Identify which cell holds the provided text, then report its (X, Y) central coordinate. 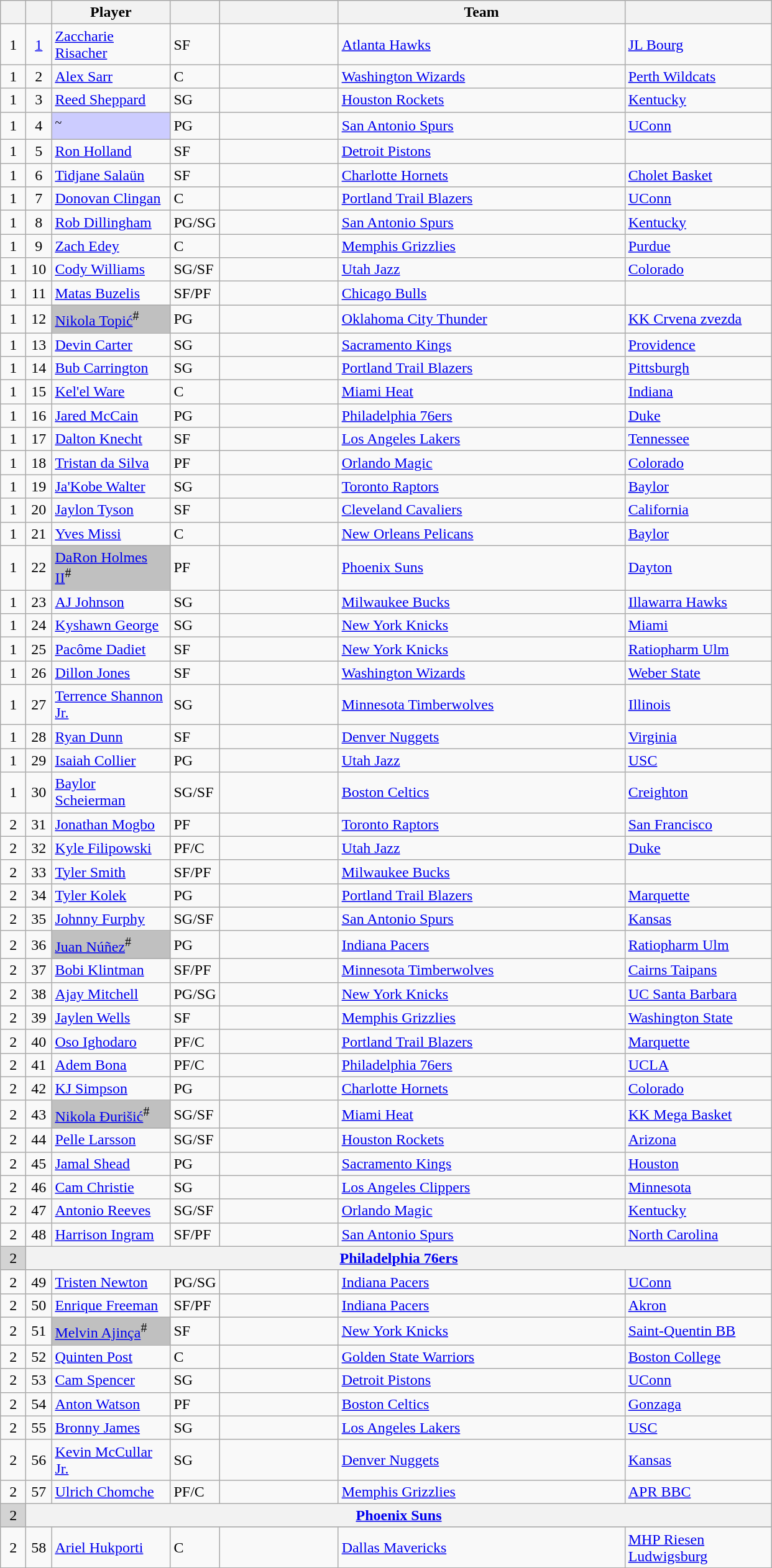
25 (39, 649)
Bub Carrington (111, 368)
Adem Bona (111, 1065)
40 (39, 1041)
Oklahoma City Thunder (481, 319)
Jamal Shead (111, 1164)
Jonathan Mogbo (111, 824)
Ulrich Chomche (111, 1492)
43 (39, 1114)
18 (39, 463)
15 (39, 392)
Antonio Reeves (111, 1211)
24 (39, 626)
Ajay Mitchell (111, 994)
Bobi Klintman (111, 970)
Los Angeles Clippers (481, 1187)
Tristan da Silva (111, 463)
KK Mega Basket (698, 1114)
~ (111, 125)
Harrison Ingram (111, 1234)
36 (39, 944)
31 (39, 824)
Miami (698, 626)
42 (39, 1088)
Ron Holland (111, 152)
Ariel Hukporti (111, 1547)
6 (39, 175)
California (698, 510)
12 (39, 319)
Oso Ighodaro (111, 1041)
Melvin Ajinça# (111, 1331)
Pelle Larsson (111, 1140)
Enrique Freeman (111, 1305)
Saint-Quentin BB (698, 1331)
Isaiah Collier (111, 760)
UC Santa Barbara (698, 994)
21 (39, 534)
55 (39, 1428)
Dalton Knecht (111, 439)
Minnesota (698, 1187)
Weber State (698, 673)
Dillon Jones (111, 673)
16 (39, 416)
Cam Spencer (111, 1380)
56 (39, 1460)
23 (39, 602)
Ryan Dunn (111, 737)
Houston (698, 1164)
Cairns Taipans (698, 970)
10 (39, 270)
58 (39, 1547)
Illinois (698, 704)
Matas Buzelis (111, 293)
Kel'el Ware (111, 392)
38 (39, 994)
41 (39, 1065)
Quinten Post (111, 1357)
Pittsburgh (698, 368)
44 (39, 1140)
Atlanta Hawks (481, 45)
Terrence Shannon Jr. (111, 704)
New Orleans Pelicans (481, 534)
Purdue (698, 246)
19 (39, 486)
UCLA (698, 1065)
37 (39, 970)
Kevin McCullar Jr. (111, 1460)
46 (39, 1187)
33 (39, 872)
Providence (698, 345)
Johnny Furphy (111, 919)
Dayton (698, 568)
Boston College (698, 1357)
JL Bourg (698, 45)
Creighton (698, 793)
Zach Edey (111, 246)
North Carolina (698, 1234)
14 (39, 368)
Tyler Kolek (111, 895)
4 (39, 125)
Gonzaga (698, 1404)
3 (39, 100)
13 (39, 345)
5 (39, 152)
APR BBC (698, 1492)
Tidjane Salaün (111, 175)
Golden State Warriors (481, 1357)
26 (39, 673)
Dallas Mavericks (481, 1547)
Tennessee (698, 439)
Cody Williams (111, 270)
Jared McCain (111, 416)
Akron (698, 1305)
Perth Wildcats (698, 76)
Tristen Newton (111, 1282)
51 (39, 1331)
39 (39, 1018)
Player (111, 12)
Rob Dillingham (111, 222)
29 (39, 760)
Jaylen Wells (111, 1018)
MHP Riesen Ludwigsburg (698, 1547)
Nikola Đurišić# (111, 1114)
Donovan Clingan (111, 199)
Washington State (698, 1018)
Kyle Filipowski (111, 848)
Anton Watson (111, 1404)
KJ Simpson (111, 1088)
Illawarra Hawks (698, 602)
49 (39, 1282)
53 (39, 1380)
27 (39, 704)
50 (39, 1305)
Nikola Topić# (111, 319)
8 (39, 222)
28 (39, 737)
45 (39, 1164)
Team (481, 12)
Chicago Bulls (481, 293)
30 (39, 793)
22 (39, 568)
Arizona (698, 1140)
Kyshawn George (111, 626)
9 (39, 246)
Juan Núñez# (111, 944)
54 (39, 1404)
34 (39, 895)
Jaylon Tyson (111, 510)
52 (39, 1357)
Yves Missi (111, 534)
Indiana (698, 392)
11 (39, 293)
48 (39, 1234)
DaRon Holmes II# (111, 568)
Bronny James (111, 1428)
47 (39, 1211)
Cleveland Cavaliers (481, 510)
20 (39, 510)
57 (39, 1492)
35 (39, 919)
7 (39, 199)
Baylor Scheierman (111, 793)
32 (39, 848)
Ja'Kobe Walter (111, 486)
AJ Johnson (111, 602)
Devin Carter (111, 345)
Reed Sheppard (111, 100)
Cam Christie (111, 1187)
Alex Sarr (111, 76)
Pacôme Dadiet (111, 649)
San Francisco (698, 824)
Cholet Basket (698, 175)
17 (39, 439)
Virginia (698, 737)
KK Crvena zvezda (698, 319)
Tyler Smith (111, 872)
Zaccharie Risacher (111, 45)
